Pinpoint the cell where the given text exists, returning its (x, y) midpoint coordinate. 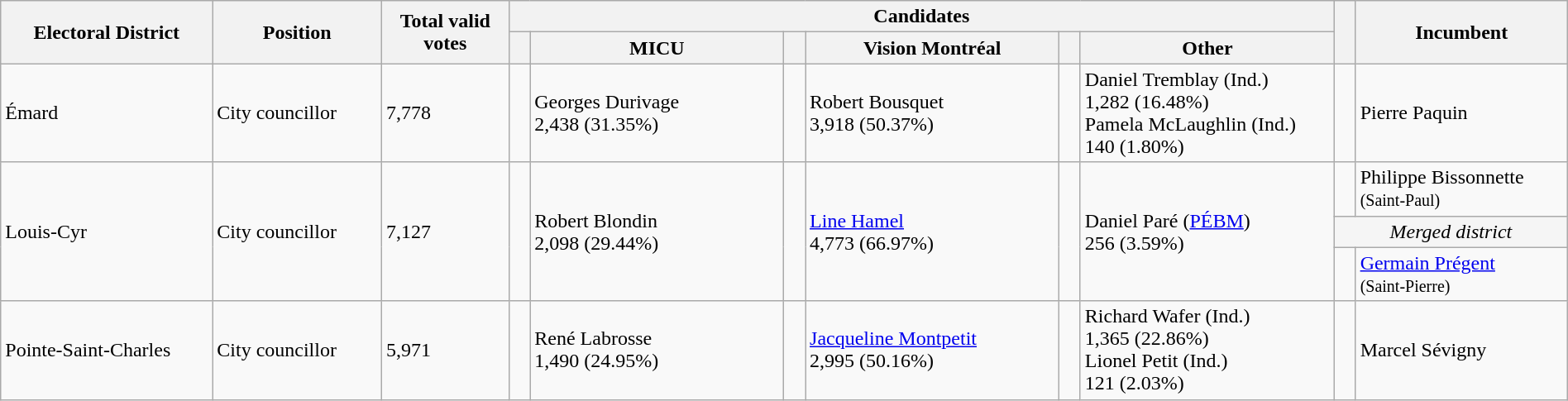
Émard (107, 112)
Incumbent (1461, 32)
Marcel Sévigny (1461, 351)
Daniel Tremblay (Ind.)1,282 (16.48%)Pamela McLaughlin (Ind.)140 (1.80%) (1207, 112)
Candidates (921, 17)
Pierre Paquin (1461, 112)
Robert Blondin2,098 (29.44%) (657, 232)
Total valid votes (446, 32)
Georges Durivage2,438 (31.35%) (657, 112)
MICU (657, 48)
Pointe-Saint-Charles (107, 351)
5,971 (446, 351)
Vision Montréal (933, 48)
Robert Bousquet3,918 (50.37%) (933, 112)
Richard Wafer (Ind.)1,365 (22.86%)Lionel Petit (Ind.)121 (2.03%) (1207, 351)
Other (1207, 48)
Daniel Paré (PÉBM)256 (3.59%) (1207, 232)
Philippe Bissonnette(Saint-Paul) (1461, 189)
Jacqueline Montpetit2,995 (50.16%) (933, 351)
Line Hamel4,773 (66.97%) (933, 232)
7,127 (446, 232)
Electoral District (107, 32)
Merged district (1451, 232)
René Labrosse1,490 (24.95%) (657, 351)
Germain Prégent(Saint-Pierre) (1461, 274)
Position (298, 32)
7,778 (446, 112)
Louis-Cyr (107, 232)
